From the cell containing the given text, extract its center point as (x, y) coordinate. 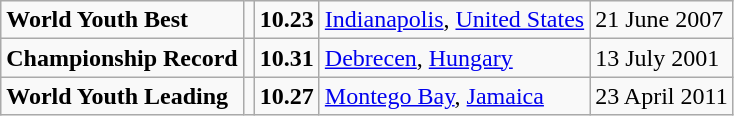
Debrecen, Hungary (454, 58)
10.23 (286, 20)
10.27 (286, 96)
Montego Bay, Jamaica (454, 96)
10.31 (286, 58)
13 July 2001 (662, 58)
World Youth Leading (122, 96)
Indianapolis, United States (454, 20)
World Youth Best (122, 20)
23 April 2011 (662, 96)
21 June 2007 (662, 20)
Championship Record (122, 58)
